Return the (X, Y) coordinate for the center point of the cell that contains the specified text.  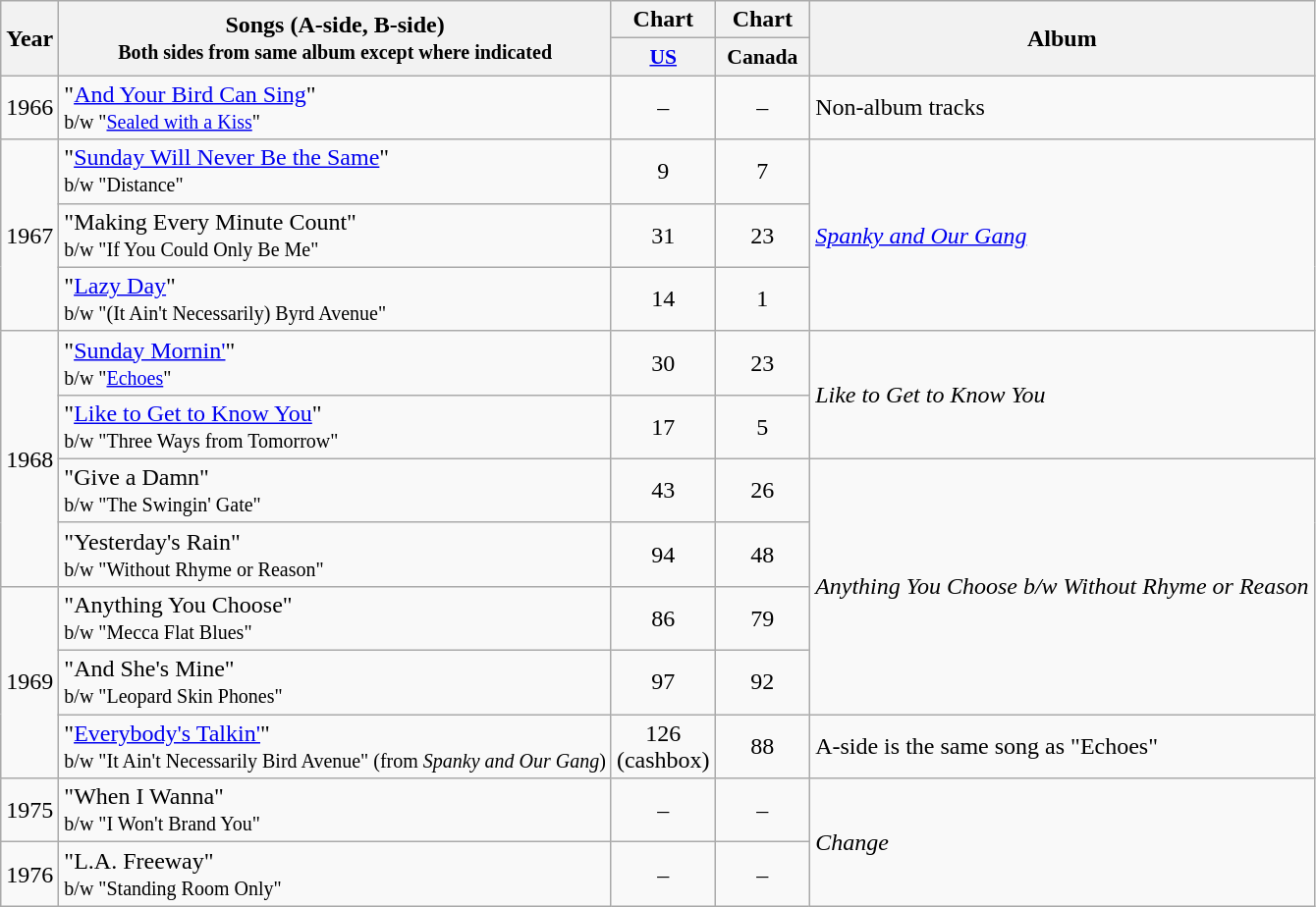
Songs (A-side, B-side)Both sides from same album except where indicated (336, 38)
Change (1063, 842)
9 (663, 171)
Like to Get to Know You (1063, 395)
94 (663, 554)
Year (29, 38)
92 (762, 683)
Non-album tracks (1063, 108)
"Everybody's Talkin'"b/w "It Ain't Necessarily Bird Avenue" (from Spanky and Our Gang) (336, 746)
1969 (29, 683)
"Yesterday's Rain"b/w "Without Rhyme or Reason" (336, 554)
Canada (762, 57)
86 (663, 618)
"Anything You Choose"b/w "Mecca Flat Blues" (336, 618)
"Lazy Day"b/w "(It Ain't Necessarily) Byrd Avenue" (336, 298)
"Sunday Mornin'"b/w "Echoes" (336, 363)
Spanky and Our Gang (1063, 236)
31 (663, 236)
79 (762, 618)
7 (762, 171)
1976 (29, 874)
30 (663, 363)
"And She's Mine"b/w "Leopard Skin Phones" (336, 683)
"Making Every Minute Count"b/w "If You Could Only Be Me" (336, 236)
"And Your Bird Can Sing"b/w "Sealed with a Kiss" (336, 108)
88 (762, 746)
"Give a Damn"b/w "The Swingin' Gate" (336, 491)
14 (663, 298)
"When I Wanna"b/w "I Won't Brand You" (336, 811)
1975 (29, 811)
97 (663, 683)
"L.A. Freeway"b/w "Standing Room Only" (336, 874)
1968 (29, 458)
126 (cashbox) (663, 746)
43 (663, 491)
A-side is the same song as "Echoes" (1063, 746)
US (663, 57)
5 (762, 426)
1967 (29, 236)
"Sunday Will Never Be the Same"b/w "Distance" (336, 171)
26 (762, 491)
"Like to Get to Know You"b/w "Three Ways from Tomorrow" (336, 426)
48 (762, 554)
1 (762, 298)
Anything You Choose b/w Without Rhyme or Reason (1063, 586)
1966 (29, 108)
17 (663, 426)
Album (1063, 38)
